Return the (x, y) coordinate for the center point of the cell that contains the specified text.  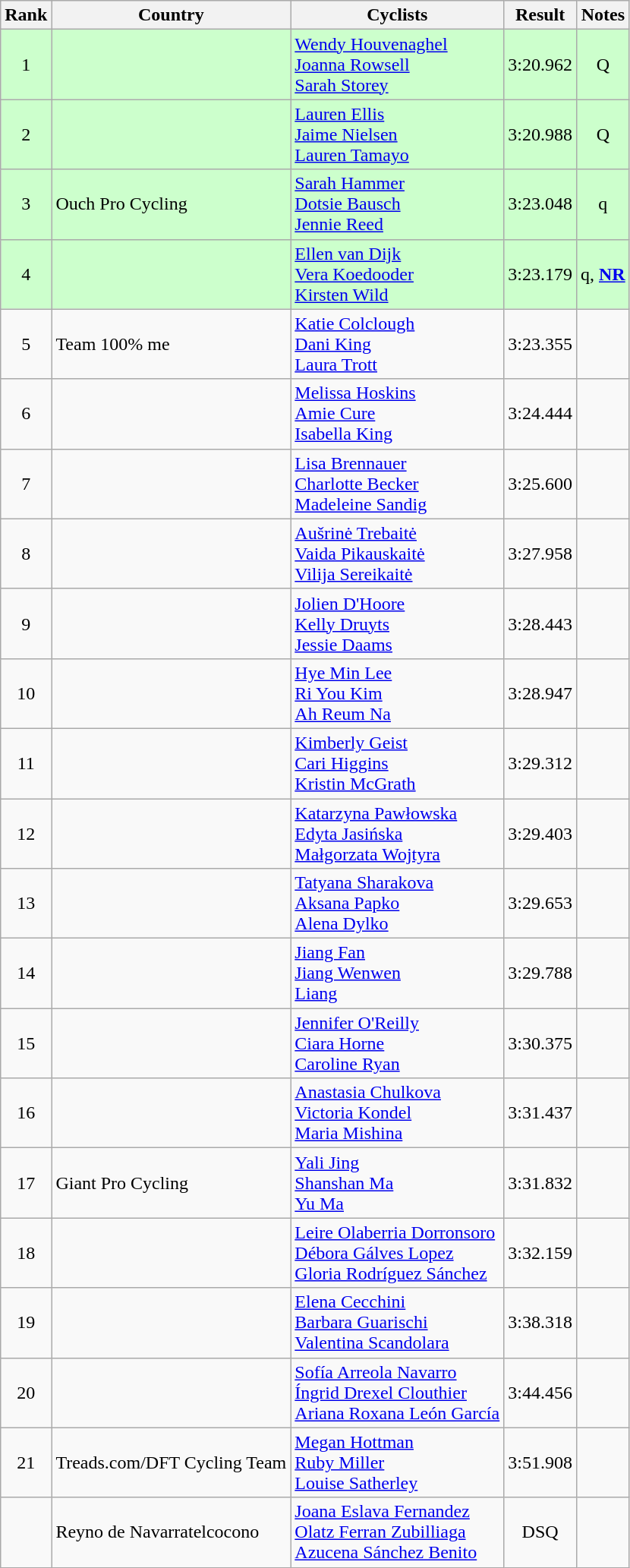
1 (26, 65)
3 (26, 204)
Megan HottmanRuby MillerLouise Satherley (398, 1462)
3:38.318 (540, 1323)
Leire Olaberria DorronsoroDébora Gálves LopezGloria Rodríguez Sánchez (398, 1253)
Giant Pro Cycling (172, 1183)
11 (26, 763)
5 (26, 344)
3:28.443 (540, 623)
Jiang FanJiang WenwenLiang (398, 973)
3:23.355 (540, 344)
3:51.908 (540, 1462)
3:32.159 (540, 1253)
3:24.444 (540, 414)
3:28.947 (540, 693)
3:31.832 (540, 1183)
Katie ColcloughDani KingLaura Trott (398, 344)
3:31.437 (540, 1113)
Kimberly GeistCari HigginsKristin McGrath (398, 763)
3:25.600 (540, 484)
7 (26, 484)
Treads.com/DFT Cycling Team (172, 1462)
Ellen van DijkVera KoedooderKirsten Wild (398, 274)
20 (26, 1393)
Aušrinė TrebaitėVaida PikauskaitėVilija Sereikaitė (398, 554)
Team 100% me (172, 344)
12 (26, 834)
10 (26, 693)
3:20.962 (540, 65)
q, NR (603, 274)
Katarzyna PawłowskaEdyta JasińskaMałgorzata Wojtyra (398, 834)
6 (26, 414)
Elena CecchiniBarbara GuarischiValentina Scandolara (398, 1323)
Tatyana SharakovaAksana PapkoAlena Dylko (398, 904)
2 (26, 134)
Wendy HouvenaghelJoanna RowsellSarah Storey (398, 65)
Ouch Pro Cycling (172, 204)
16 (26, 1113)
3:27.958 (540, 554)
Anastasia ChulkovaVictoria KondelMaria Mishina (398, 1113)
Rank (26, 15)
8 (26, 554)
3:29.312 (540, 763)
Yali JingShanshan MaYu Ma (398, 1183)
Reyno de Navarratelcocono (172, 1532)
Lauren EllisJaime NielsenLauren Tamayo (398, 134)
9 (26, 623)
3:23.179 (540, 274)
13 (26, 904)
Country (172, 15)
Melissa HoskinsAmie CureIsabella King (398, 414)
19 (26, 1323)
3:44.456 (540, 1393)
3:29.403 (540, 834)
DSQ (540, 1532)
Jennifer O'ReillyCiara HorneCaroline Ryan (398, 1043)
3:23.048 (540, 204)
15 (26, 1043)
4 (26, 274)
Result (540, 15)
21 (26, 1462)
3:29.788 (540, 973)
Hye Min LeeRi You KimAh Reum Na (398, 693)
Joana Eslava FernandezOlatz Ferran ZubilliagaAzucena Sánchez Benito (398, 1532)
Lisa BrennauerCharlotte BeckerMadeleine Sandig (398, 484)
3:30.375 (540, 1043)
18 (26, 1253)
3:29.653 (540, 904)
3:20.988 (540, 134)
Notes (603, 15)
Sarah HammerDotsie BauschJennie Reed (398, 204)
Cyclists (398, 15)
Sofía Arreola NavarroÍngrid Drexel ClouthierAriana Roxana León García (398, 1393)
Jolien D'HooreKelly DruytsJessie Daams (398, 623)
q (603, 204)
14 (26, 973)
17 (26, 1183)
